Detect which cell encompasses the target text, then output its [X, Y] center coordinate. 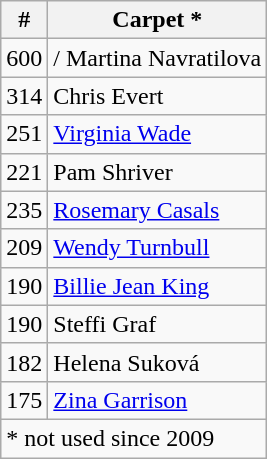
Wendy Turnbull [158, 248]
182 [24, 362]
209 [24, 248]
* not used since 2009 [134, 438]
Pam Shriver [158, 172]
314 [24, 96]
Zina Garrison [158, 400]
Chris Evert [158, 96]
Rosemary Casals [158, 210]
251 [24, 134]
600 [24, 58]
Steffi Graf [158, 324]
Carpet * [158, 20]
235 [24, 210]
Billie Jean King [158, 286]
175 [24, 400]
/ Martina Navratilova [158, 58]
Virginia Wade [158, 134]
Helena Suková [158, 362]
# [24, 20]
221 [24, 172]
